Detect which cell encompasses the target text, then output its (X, Y) center coordinate. 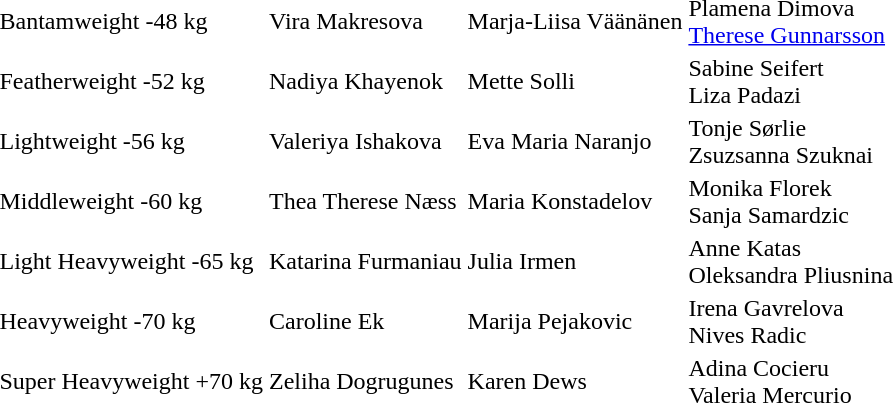
Mette Solli (575, 82)
Katarina Furmaniau (365, 262)
Valeriya Ishakova (365, 142)
Eva Maria Naranjo (575, 142)
Marija Pejakovic (575, 322)
Nadiya Khayenok (365, 82)
Julia Irmen (575, 262)
Maria Konstadelov (575, 202)
Caroline Ek (365, 322)
Thea Therese Næss (365, 202)
